Identify which cell holds the provided text, then report its (x, y) central coordinate. 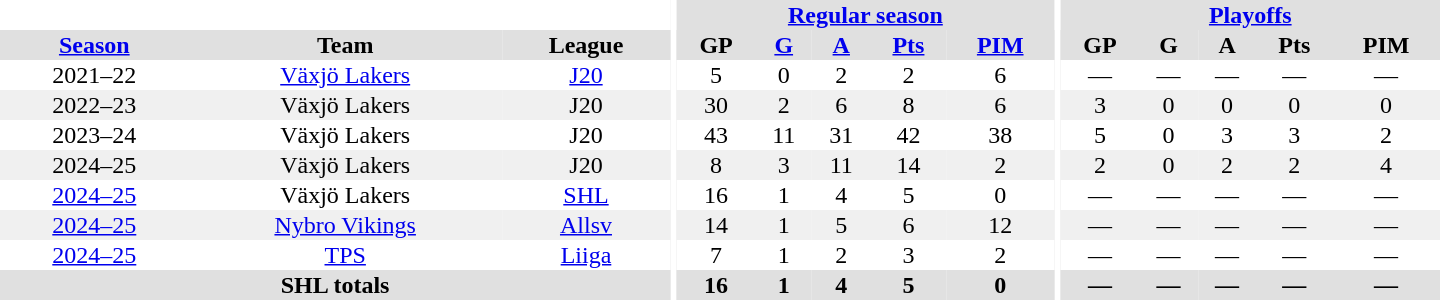
Nybro Vikings (346, 225)
Playoffs (1250, 15)
2021–22 (94, 75)
Team (346, 45)
SHL totals (335, 285)
2022–23 (94, 105)
Regular season (866, 15)
Allsv (586, 225)
SHL (586, 195)
12 (1000, 225)
Liiga (586, 255)
38 (1000, 135)
31 (842, 135)
30 (716, 105)
TPS (346, 255)
42 (909, 135)
Season (94, 45)
League (586, 45)
7 (716, 255)
43 (716, 135)
2023–24 (94, 135)
